From the cell containing the given text, extract its center point as [x, y] coordinate. 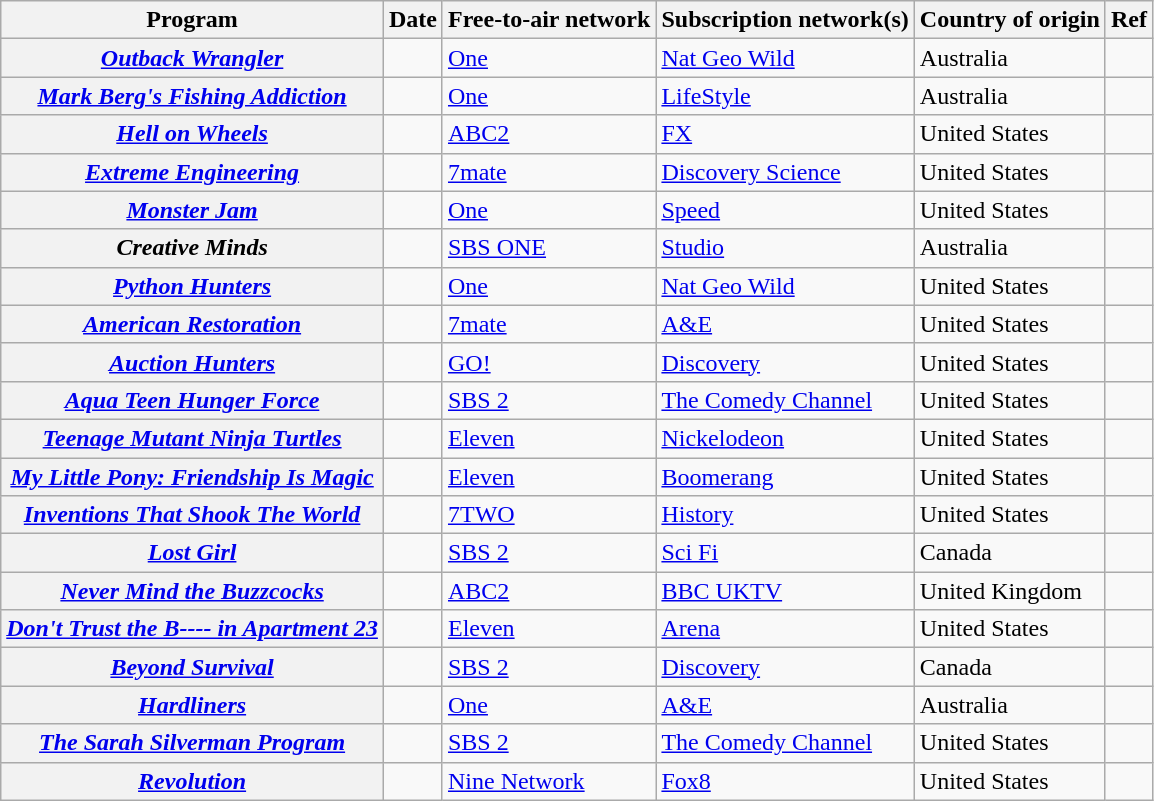
Free-to-air network [548, 20]
Auction Hunters [192, 362]
Country of origin [1010, 20]
Hell on Wheels [192, 134]
BBC UKTV [785, 591]
Ref [1128, 20]
Extreme Engineering [192, 172]
Never Mind the Buzzcocks [192, 591]
Date [412, 20]
Sci Fi [785, 553]
Boomerang [785, 477]
Aqua Teen Hunger Force [192, 400]
Hardliners [192, 705]
The Sarah Silverman Program [192, 743]
Teenage Mutant Ninja Turtles [192, 438]
Discovery Science [785, 172]
Speed [785, 210]
Nickelodeon [785, 438]
History [785, 515]
United Kingdom [1010, 591]
Subscription network(s) [785, 20]
Nine Network [548, 781]
GO! [548, 362]
Beyond Survival [192, 667]
LifeStyle [785, 96]
Arena [785, 629]
Revolution [192, 781]
7TWO [548, 515]
Lost Girl [192, 553]
Program [192, 20]
Don't Trust the B---- in Apartment 23 [192, 629]
SBS ONE [548, 248]
Inventions That Shook The World [192, 515]
My Little Pony: Friendship Is Magic [192, 477]
Fox8 [785, 781]
Monster Jam [192, 210]
Mark Berg's Fishing Addiction [192, 96]
American Restoration [192, 324]
Creative Minds [192, 248]
FX [785, 134]
Outback Wrangler [192, 58]
Studio [785, 248]
Python Hunters [192, 286]
